From the cell containing the given text, extract its center point as (x, y) coordinate. 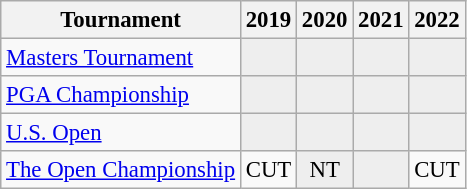
NT (325, 170)
Tournament (121, 20)
2019 (268, 20)
Masters Tournament (121, 58)
2021 (381, 20)
The Open Championship (121, 170)
U.S. Open (121, 133)
PGA Championship (121, 95)
2022 (437, 20)
2020 (325, 20)
